Locate the cell with the specified text and output its (x, y) center coordinate. 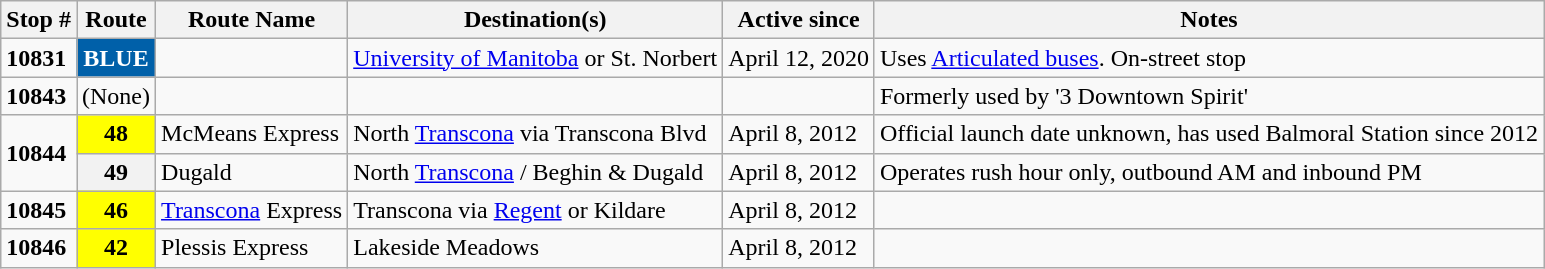
Plessis Express (252, 248)
Official launch date unknown, has used Balmoral Station since 2012 (1208, 134)
Notes (1208, 20)
Operates rush hour only, outbound AM and inbound PM (1208, 172)
Route (116, 20)
49 (116, 172)
Lakeside Meadows (536, 248)
Uses Articulated buses. On-street stop (1208, 58)
University of Manitoba or St. Norbert (536, 58)
April 12, 2020 (799, 58)
42 (116, 248)
48 (116, 134)
Dugald (252, 172)
10844 (39, 153)
46 (116, 210)
10846 (39, 248)
(None) (116, 96)
Destination(s) (536, 20)
Stop # (39, 20)
10831 (39, 58)
Transcona Express (252, 210)
Route Name (252, 20)
Transcona via Regent or Kildare (536, 210)
10843 (39, 96)
North Transcona via Transcona Blvd (536, 134)
McMeans Express (252, 134)
10845 (39, 210)
North Transcona / Beghin & Dugald (536, 172)
Active since (799, 20)
Formerly used by '3 Downtown Spirit' (1208, 96)
BLUE (116, 58)
